Output the [X, Y] coordinate of the center of the cell containing the given text.  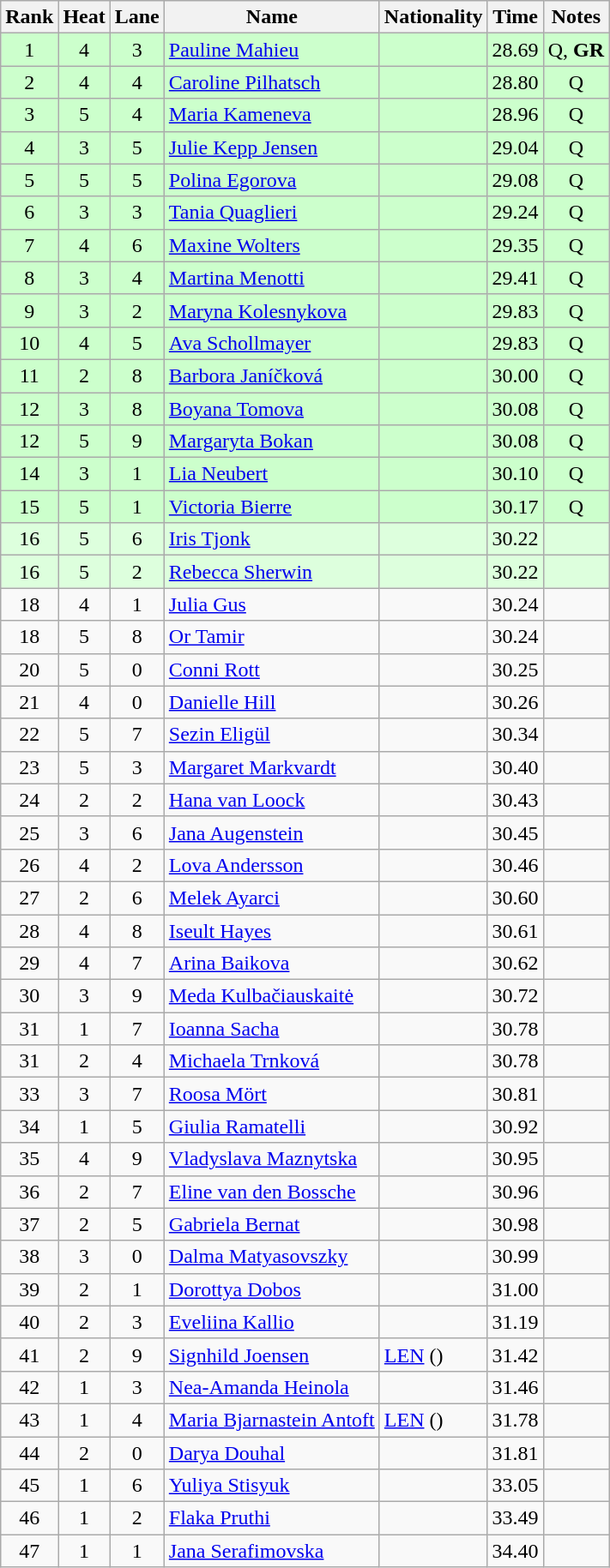
28.96 [515, 115]
Danielle Hill [271, 702]
14 [29, 474]
Maria Kameneva [271, 115]
34.40 [515, 1551]
Q, GR [576, 50]
41 [29, 1355]
22 [29, 735]
Ioanna Sacha [271, 1029]
30.98 [515, 1224]
Tania Quaglieri [271, 213]
Julia Gus [271, 604]
29.24 [515, 213]
30.17 [515, 507]
Eline van den Bossche [271, 1192]
29.35 [515, 245]
Eveliina Kallio [271, 1322]
Lova Andersson [271, 865]
30.40 [515, 767]
30.95 [515, 1159]
Michaela Trnková [271, 1061]
Time [515, 17]
Or Tamir [271, 637]
33 [29, 1094]
30.34 [515, 735]
Nationality [433, 17]
25 [29, 832]
Lia Neubert [271, 474]
30.26 [515, 702]
28 [29, 930]
Jana Augenstein [271, 832]
24 [29, 800]
31.00 [515, 1289]
38 [29, 1257]
29.04 [515, 147]
Iris Tjonk [271, 539]
Sezin Eligül [271, 735]
Giulia Ramatelli [271, 1126]
Jana Serafimovska [271, 1551]
Conni Rott [271, 670]
Name [271, 17]
34 [29, 1126]
Julie Kepp Jensen [271, 147]
23 [29, 767]
Nea-Amanda Heinola [271, 1387]
10 [29, 343]
44 [29, 1453]
Margaret Markvardt [271, 767]
30.62 [515, 964]
15 [29, 507]
20 [29, 670]
39 [29, 1289]
Pauline Mahieu [271, 50]
45 [29, 1486]
Ava Schollmayer [271, 343]
Dorottya Dobos [271, 1289]
30.45 [515, 832]
28.69 [515, 50]
Lane [137, 17]
Flaka Pruthi [271, 1518]
31.81 [515, 1453]
35 [29, 1159]
Polina Egorova [271, 180]
30.61 [515, 930]
Notes [576, 17]
30.81 [515, 1094]
37 [29, 1224]
Heat [84, 17]
47 [29, 1551]
Signhild Joensen [271, 1355]
27 [29, 898]
46 [29, 1518]
30.46 [515, 865]
Victoria Bierre [271, 507]
30.60 [515, 898]
30.92 [515, 1126]
Melek Ayarci [271, 898]
30.96 [515, 1192]
33.49 [515, 1518]
29.41 [515, 278]
31.42 [515, 1355]
Meda Kulbačiauskaitė [271, 996]
Barbora Janíčková [271, 375]
Dalma Matyasovszky [271, 1257]
33.05 [515, 1486]
Yuliya Stisyuk [271, 1486]
Martina Menotti [271, 278]
21 [29, 702]
Iseult Hayes [271, 930]
Hana van Loock [271, 800]
30.72 [515, 996]
28.80 [515, 82]
31.19 [515, 1322]
Arina Baikova [271, 964]
Margaryta Bokan [271, 442]
30 [29, 996]
11 [29, 375]
42 [29, 1387]
Gabriela Bernat [271, 1224]
Rank [29, 17]
Maxine Wolters [271, 245]
30.99 [515, 1257]
30.43 [515, 800]
30.00 [515, 375]
31.46 [515, 1387]
Darya Douhal [271, 1453]
Caroline Pilhatsch [271, 82]
Roosa Mört [271, 1094]
29 [29, 964]
Rebecca Sherwin [271, 572]
30.10 [515, 474]
Maria Bjarnastein Antoft [271, 1420]
Boyana Tomova [271, 409]
Vladyslava Maznytska [271, 1159]
36 [29, 1192]
26 [29, 865]
40 [29, 1322]
43 [29, 1420]
30.25 [515, 670]
Maryna Kolesnykova [271, 310]
29.08 [515, 180]
31.78 [515, 1420]
